Pinpoint the cell where the given text exists, returning its (x, y) midpoint coordinate. 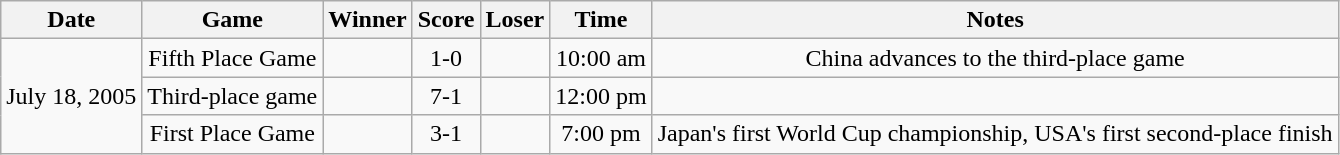
10:00 am (601, 58)
12:00 pm (601, 96)
Time (601, 20)
Winner (368, 20)
7:00 pm (601, 134)
China advances to the third-place game (995, 58)
Score (446, 20)
Game (232, 20)
7-1 (446, 96)
Date (72, 20)
1-0 (446, 58)
Loser (515, 20)
First Place Game (232, 134)
Third-place game (232, 96)
July 18, 2005 (72, 96)
Notes (995, 20)
Fifth Place Game (232, 58)
3-1 (446, 134)
Japan's first World Cup championship, USA's first second-place finish (995, 134)
